Provide the [x, y] coordinate of the cell's center where the given text is located.  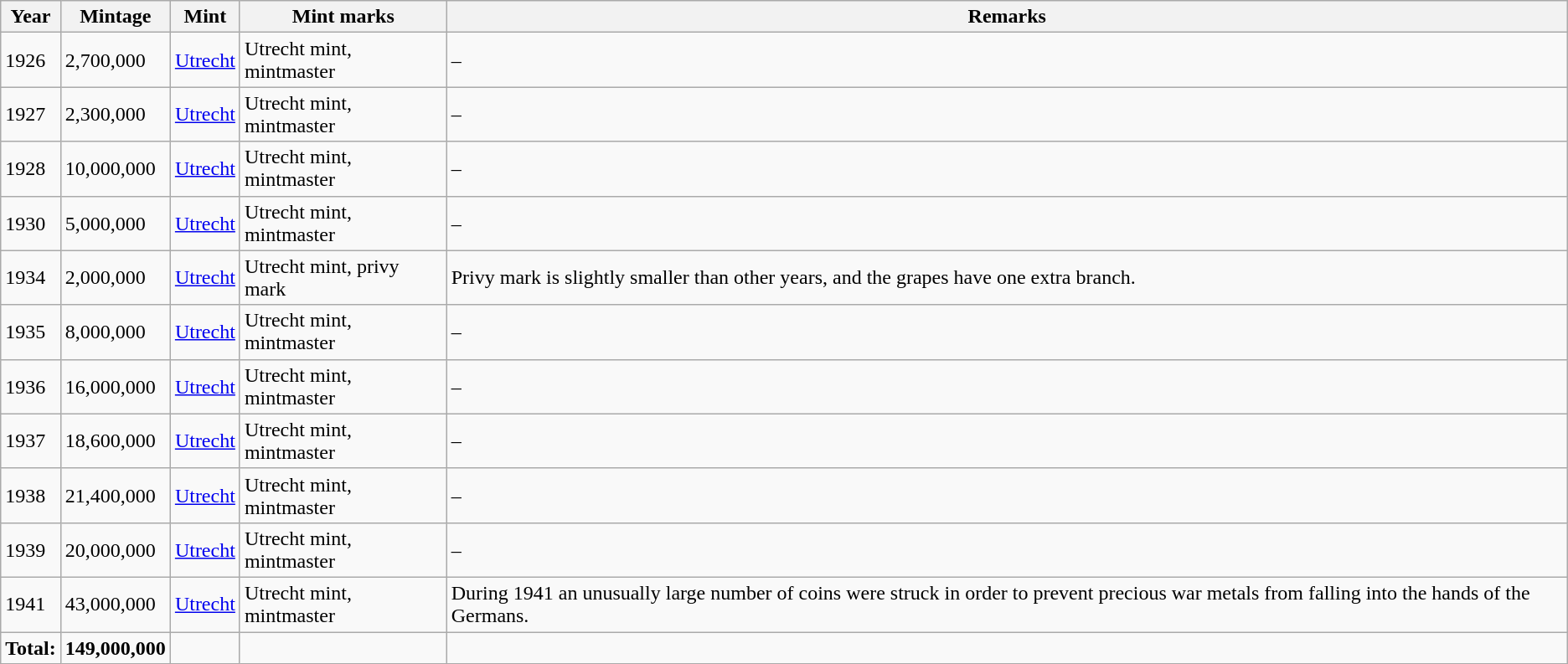
21,400,000 [116, 496]
1938 [31, 496]
20,000,000 [116, 549]
1937 [31, 440]
43,000,000 [116, 605]
1930 [31, 223]
18,600,000 [116, 440]
1927 [31, 114]
Mint marks [343, 17]
Mintage [116, 17]
5,000,000 [116, 223]
Year [31, 17]
16,000,000 [116, 387]
Mint [204, 17]
Privy mark is slightly smaller than other years, and the grapes have one extra branch. [1007, 278]
1926 [31, 60]
8,000,000 [116, 332]
1935 [31, 332]
2,300,000 [116, 114]
Total: [31, 647]
Utrecht mint, privy mark [343, 278]
1934 [31, 278]
1928 [31, 169]
Remarks [1007, 17]
2,700,000 [116, 60]
1941 [31, 605]
1936 [31, 387]
149,000,000 [116, 647]
1939 [31, 549]
2,000,000 [116, 278]
10,000,000 [116, 169]
During 1941 an unusually large number of coins were struck in order to prevent precious war metals from falling into the hands of the Germans. [1007, 605]
